Locate the cell with the specified text and output its (x, y) center coordinate. 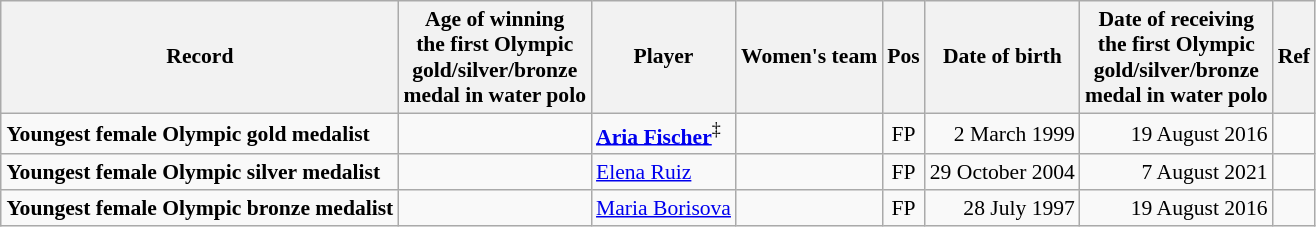
Aria Fischer‡ (664, 134)
Youngest female Olympic bronze medalist (200, 208)
Pos (904, 57)
Date of receivingthe first Olympicgold/silver/bronzemedal in water polo (1176, 57)
Women's team (809, 57)
7 August 2021 (1176, 173)
Elena Ruiz (664, 173)
Youngest female Olympic silver medalist (200, 173)
Record (200, 57)
2 March 1999 (1002, 134)
Youngest female Olympic gold medalist (200, 134)
Maria Borisova (664, 208)
Date of birth (1002, 57)
Ref (1294, 57)
Player (664, 57)
28 July 1997 (1002, 208)
29 October 2004 (1002, 173)
Age of winningthe first Olympicgold/silver/bronzemedal in water polo (494, 57)
